Locate the cell with the specified text and output its [X, Y] center coordinate. 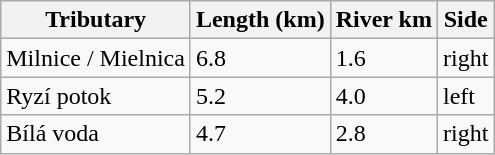
Milnice / Mielnica [96, 58]
4.0 [384, 96]
River km [384, 20]
1.6 [384, 58]
Length (km) [260, 20]
6.8 [260, 58]
5.2 [260, 96]
Bílá voda [96, 134]
4.7 [260, 134]
Ryzí potok [96, 96]
left [465, 96]
Side [465, 20]
Tributary [96, 20]
2.8 [384, 134]
